For the text-containing cell, return its midpoint in (X, Y) coordinate format. 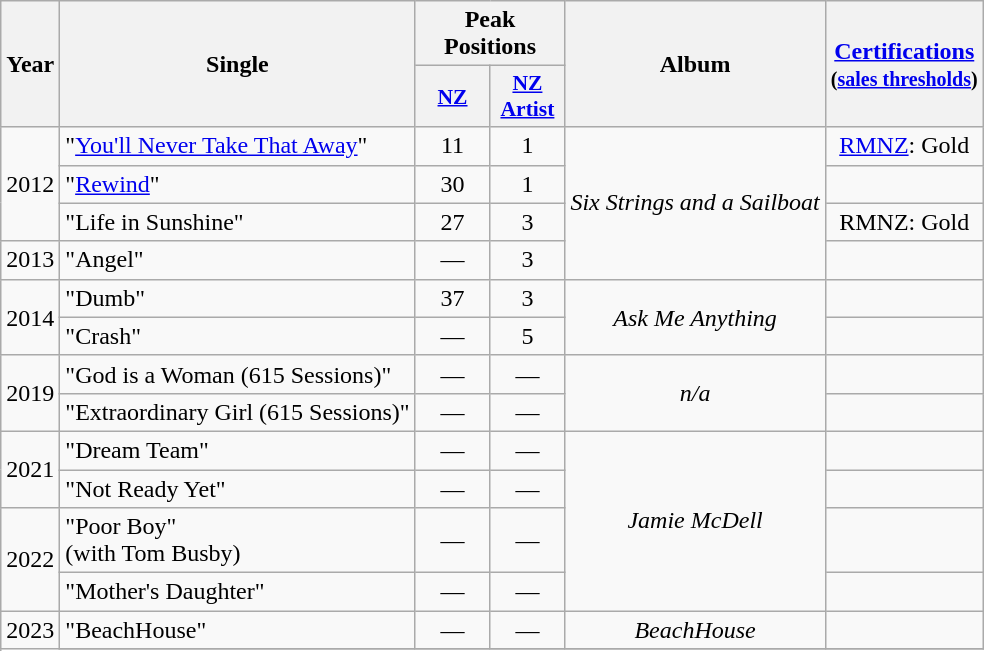
"God is a Woman (615 Sessions)" (238, 374)
Year (30, 64)
Peak Positions (490, 34)
n/a (695, 393)
2014 (30, 317)
"Dream Team" (238, 450)
"You'll Never Take That Away" (238, 146)
Single (238, 64)
"Rewind" (238, 184)
"Extraordinary Girl (615 Sessions)" (238, 412)
2022 (30, 560)
2019 (30, 393)
"Not Ready Yet" (238, 489)
"Dumb" (238, 298)
11 (452, 146)
"Poor Boy" (with Tom Busby) (238, 540)
NZ (452, 96)
27 (452, 222)
37 (452, 298)
30 (452, 184)
"Crash" (238, 336)
"Angel" (238, 260)
2012 (30, 184)
Certifications(sales thresholds) (904, 64)
Six Strings and a Sailboat (695, 203)
"Mother's Daughter" (238, 592)
Album (695, 64)
Ask Me Anything (695, 317)
"BeachHouse" (238, 630)
2023 (30, 630)
"Life in Sunshine" (238, 222)
NZArtist (528, 96)
Jamie McDell (695, 520)
BeachHouse (695, 630)
5 (528, 336)
2021 (30, 469)
2013 (30, 260)
